Return [X, Y] of the center of cell containing provided text 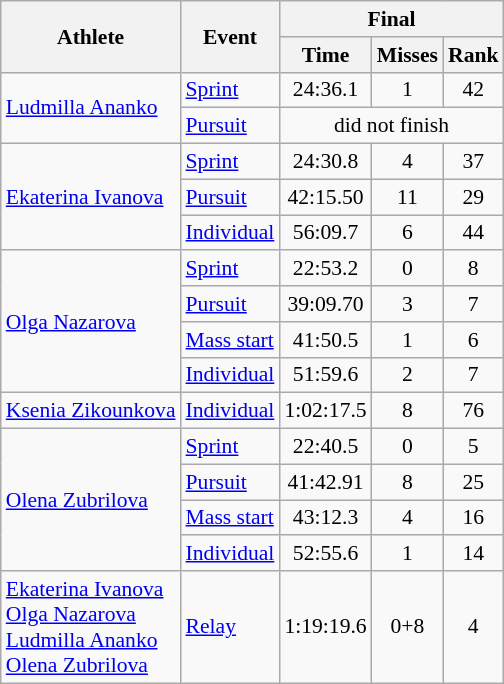
did not finish [391, 126]
42:15.50 [325, 197]
24:36.1 [325, 90]
14 [474, 554]
41:50.5 [325, 340]
Event [230, 36]
1:02:17.5 [325, 411]
56:09.7 [325, 233]
37 [474, 162]
24:30.8 [325, 162]
Final [391, 19]
Rank [474, 55]
44 [474, 233]
2 [408, 375]
Olga Nazarova [91, 322]
Ksenia Zikounkova [91, 411]
Time [325, 55]
Misses [408, 55]
11 [408, 197]
43:12.3 [325, 518]
Olena Zubrilova [91, 500]
Relay [230, 627]
52:55.6 [325, 554]
76 [474, 411]
0+8 [408, 627]
25 [474, 482]
Ludmilla Ananko [91, 108]
51:59.6 [325, 375]
Athlete [91, 36]
22:40.5 [325, 447]
39:09.70 [325, 304]
1:19:19.6 [325, 627]
Ekaterina Ivanova [91, 198]
5 [474, 447]
3 [408, 304]
16 [474, 518]
42 [474, 90]
41:42.91 [325, 482]
Ekaterina Ivanova Olga NazarovaLudmilla AnankoOlena Zubrilova [91, 627]
29 [474, 197]
22:53.2 [325, 269]
